Identify which cell holds the provided text, then report its [X, Y] central coordinate. 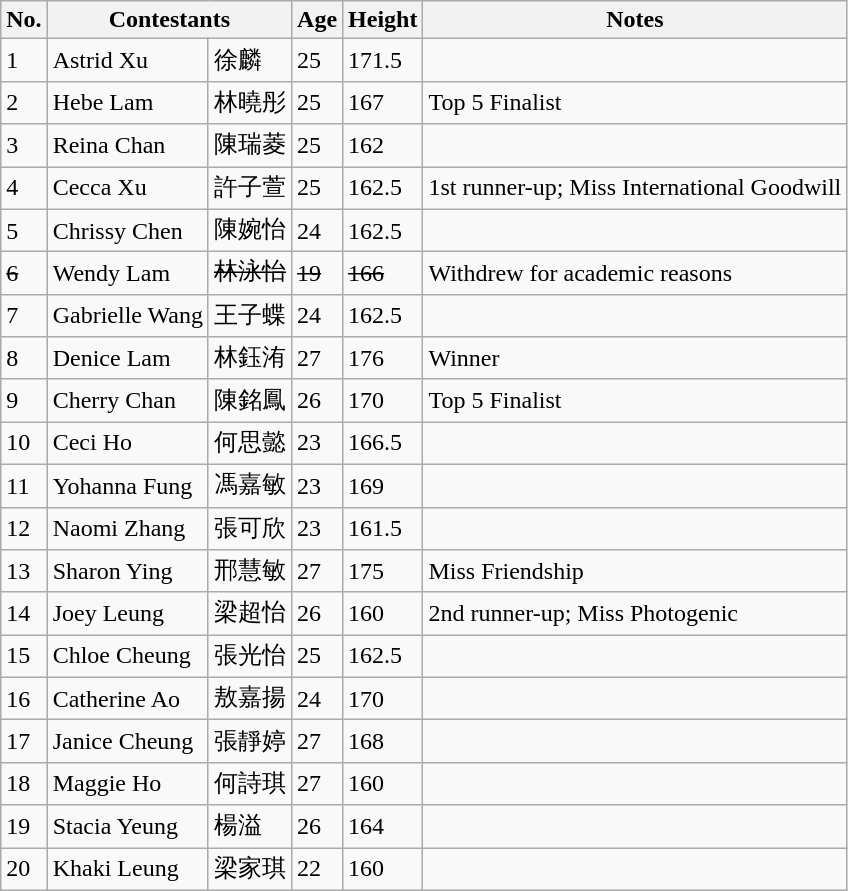
Joey Leung [128, 614]
敖嘉揚 [250, 698]
11 [24, 486]
陳銘鳳 [250, 400]
Height [383, 20]
Withdrew for academic reasons [635, 274]
167 [383, 102]
張靜婷 [250, 742]
楊溢 [250, 826]
Winner [635, 358]
陳瑞菱 [250, 146]
18 [24, 784]
7 [24, 316]
Notes [635, 20]
陳婉怡 [250, 230]
何詩琪 [250, 784]
Cherry Chan [128, 400]
5 [24, 230]
2nd runner-up; Miss Photogenic [635, 614]
9 [24, 400]
15 [24, 656]
張可欣 [250, 528]
Sharon Ying [128, 572]
Chrissy Chen [128, 230]
4 [24, 188]
166 [383, 274]
Age [318, 20]
14 [24, 614]
Khaki Leung [128, 870]
16 [24, 698]
12 [24, 528]
林鈺洧 [250, 358]
168 [383, 742]
10 [24, 444]
Astrid Xu [128, 60]
Gabrielle Wang [128, 316]
Contestants [169, 20]
Maggie Ho [128, 784]
梁超怡 [250, 614]
Chloe Cheung [128, 656]
169 [383, 486]
Wendy Lam [128, 274]
Naomi Zhang [128, 528]
Stacia Yeung [128, 826]
20 [24, 870]
林泳怡 [250, 274]
No. [24, 20]
Miss Friendship [635, 572]
馮嘉敏 [250, 486]
邢慧敏 [250, 572]
171.5 [383, 60]
1st runner-up; Miss International Goodwill [635, 188]
徐麟 [250, 60]
13 [24, 572]
何思懿 [250, 444]
Ceci Ho [128, 444]
Hebe Lam [128, 102]
梁家琪 [250, 870]
1 [24, 60]
166.5 [383, 444]
許子萱 [250, 188]
17 [24, 742]
Cecca Xu [128, 188]
6 [24, 274]
162 [383, 146]
王子蝶 [250, 316]
Reina Chan [128, 146]
2 [24, 102]
3 [24, 146]
Catherine Ao [128, 698]
175 [383, 572]
22 [318, 870]
Janice Cheung [128, 742]
Denice Lam [128, 358]
Yohanna Fung [128, 486]
張光怡 [250, 656]
164 [383, 826]
8 [24, 358]
林曉彤 [250, 102]
176 [383, 358]
161.5 [383, 528]
